Locate the cell with the specified text and output its [X, Y] center coordinate. 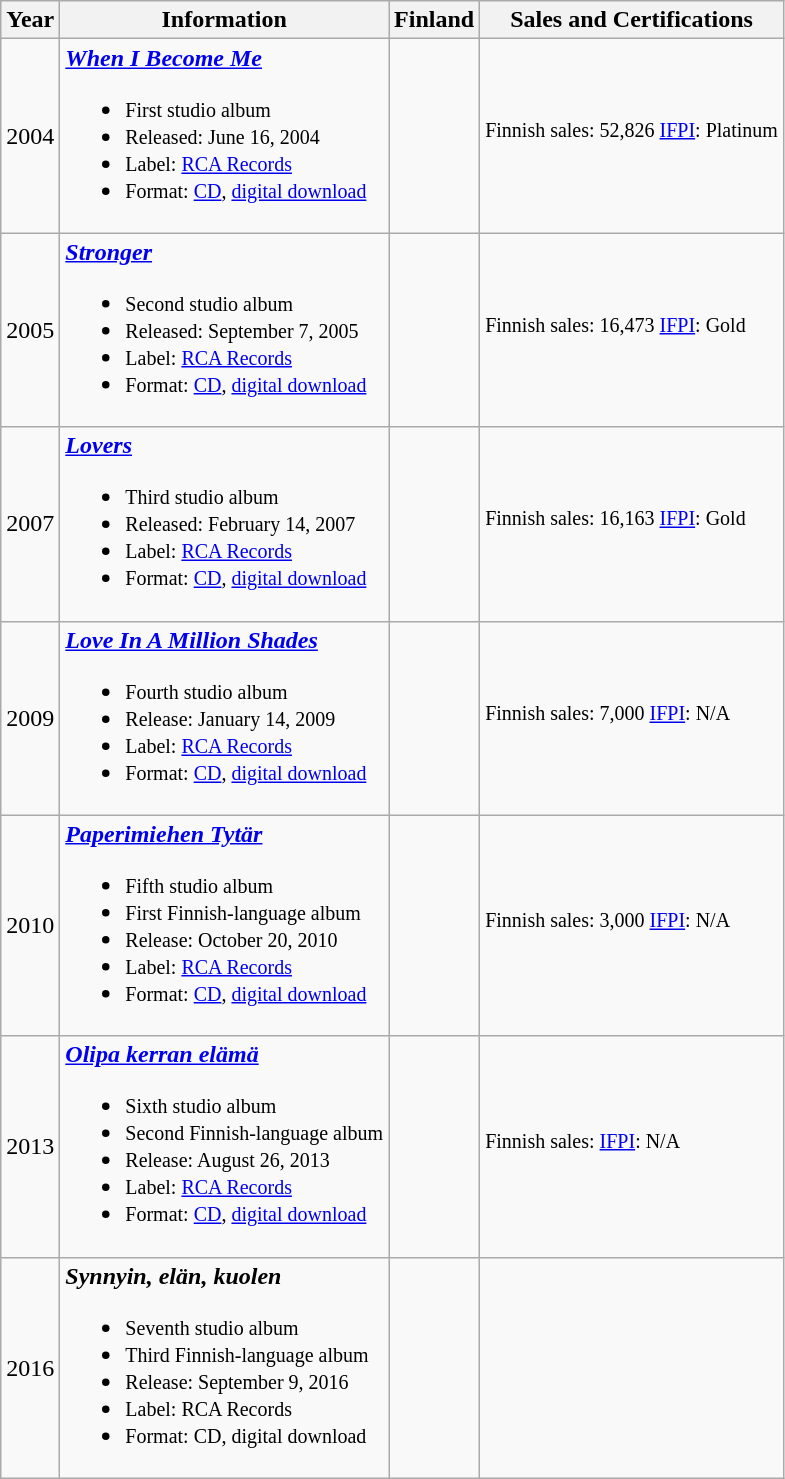
Love In A Million ShadesFourth studio albumRelease: January 14, 2009Label: RCA RecordsFormat: CD, digital download [224, 718]
Sales and Certifications [632, 20]
Finnish sales: 3,000 IFPI: N/A [632, 926]
2013 [30, 1146]
2010 [30, 926]
2016 [30, 1368]
StrongerSecond studio albumReleased: September 7, 2005Label: RCA RecordsFormat: CD, digital download [224, 330]
Finnish sales: 16,473 IFPI: Gold [632, 330]
LoversThird studio albumReleased: February 14, 2007Label: RCA RecordsFormat: CD, digital download [224, 524]
Finland [434, 20]
Finnish sales: IFPI: N/A [632, 1146]
Olipa kerran elämäSixth studio albumSecond Finnish-language albumRelease: August 26, 2013Label: RCA RecordsFormat: CD, digital download [224, 1146]
2007 [30, 524]
Finnish sales: 7,000 IFPI: N/A [632, 718]
Year [30, 20]
2005 [30, 330]
2004 [30, 136]
Synnyin, elän, kuolenSeventh studio albumThird Finnish-language albumRelease: September 9, 2016Label: RCA RecordsFormat: CD, digital download [224, 1368]
Paperimiehen TytärFifth studio albumFirst Finnish-language albumRelease: October 20, 2010Label: RCA RecordsFormat: CD, digital download [224, 926]
When I Become MeFirst studio albumReleased: June 16, 2004Label: RCA RecordsFormat: CD, digital download [224, 136]
2009 [30, 718]
Finnish sales: 52,826 IFPI: Platinum [632, 136]
Information [224, 20]
Finnish sales: 16,163 IFPI: Gold [632, 524]
